Capture the cell that displays the provided text and extract its (X, Y) central coordinate. 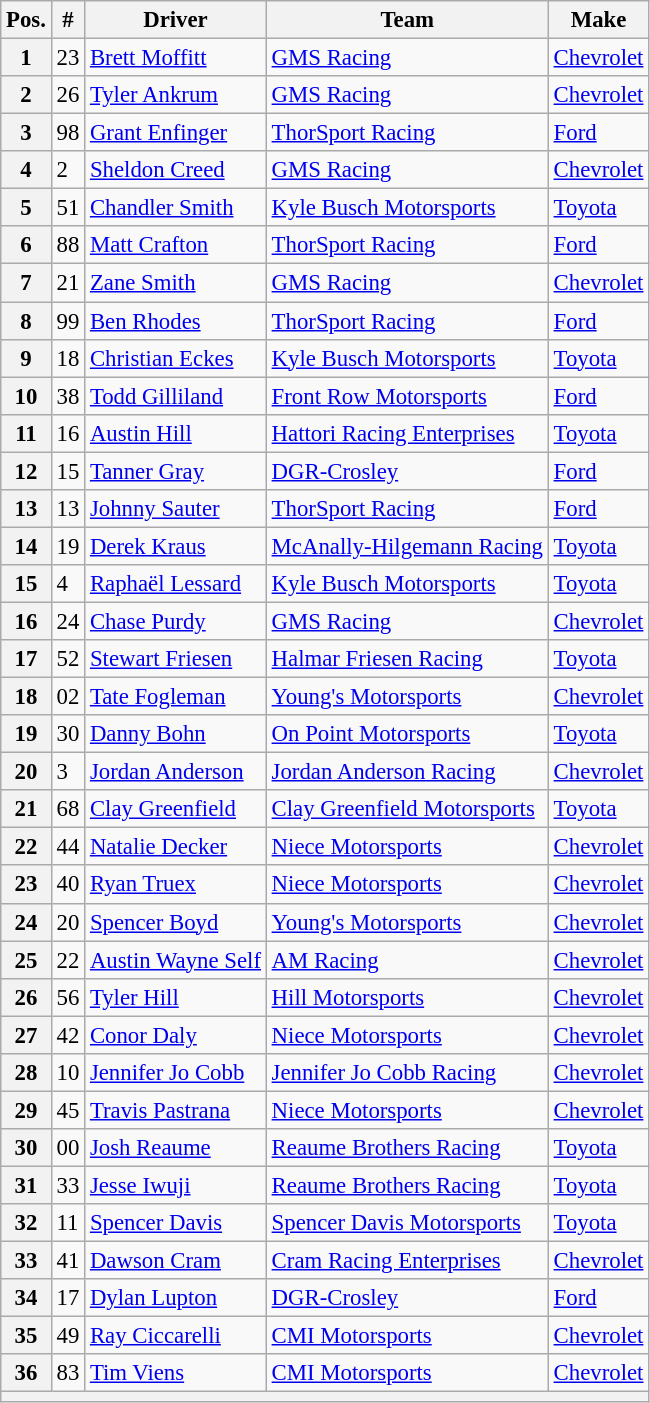
34 (26, 1298)
Dylan Lupton (176, 1298)
Danny Bohn (176, 734)
41 (68, 1261)
Hattori Racing Enterprises (407, 433)
Johnny Sauter (176, 509)
Tanner Gray (176, 471)
Jordan Anderson Racing (407, 772)
Pos. (26, 20)
AM Racing (407, 960)
Raphaël Lessard (176, 584)
Make (598, 20)
Jordan Anderson (176, 772)
14 (26, 546)
Ryan Truex (176, 885)
7 (26, 283)
35 (26, 1336)
36 (26, 1373)
Chandler Smith (176, 208)
45 (68, 1110)
42 (68, 1035)
8 (26, 321)
Spencer Davis Motorsports (407, 1223)
6 (26, 245)
56 (68, 997)
Tate Fogleman (176, 697)
Chase Purdy (176, 621)
Austin Wayne Self (176, 960)
Ray Ciccarelli (176, 1336)
02 (68, 697)
31 (26, 1185)
68 (68, 809)
1 (26, 58)
Jennifer Jo Cobb Racing (407, 1073)
Front Row Motorsports (407, 396)
00 (68, 1148)
Tyler Ankrum (176, 95)
Brett Moffitt (176, 58)
29 (26, 1110)
83 (68, 1373)
Travis Pastrana (176, 1110)
Grant Enfinger (176, 133)
Clay Greenfield (176, 809)
32 (26, 1223)
Spencer Davis (176, 1223)
49 (68, 1336)
27 (26, 1035)
Tyler Hill (176, 997)
99 (68, 321)
25 (26, 960)
Clay Greenfield Motorsports (407, 809)
52 (68, 659)
Matt Crafton (176, 245)
Jennifer Jo Cobb (176, 1073)
Cram Racing Enterprises (407, 1261)
9 (26, 358)
On Point Motorsports (407, 734)
Zane Smith (176, 283)
Halmar Friesen Racing (407, 659)
Derek Kraus (176, 546)
Spencer Boyd (176, 922)
Austin Hill (176, 433)
98 (68, 133)
Driver (176, 20)
Stewart Friesen (176, 659)
Dawson Cram (176, 1261)
McAnally-Hilgemann Racing (407, 546)
Josh Reaume (176, 1148)
Team (407, 20)
Conor Daly (176, 1035)
Christian Eckes (176, 358)
Hill Motorsports (407, 997)
40 (68, 885)
12 (26, 471)
28 (26, 1073)
Natalie Decker (176, 847)
88 (68, 245)
Jesse Iwuji (176, 1185)
Ben Rhodes (176, 321)
38 (68, 396)
# (68, 20)
51 (68, 208)
Sheldon Creed (176, 170)
Tim Viens (176, 1373)
Todd Gilliland (176, 396)
44 (68, 847)
5 (26, 208)
